Extract the (x, y) coordinate from the center of the cell holding the provided text.  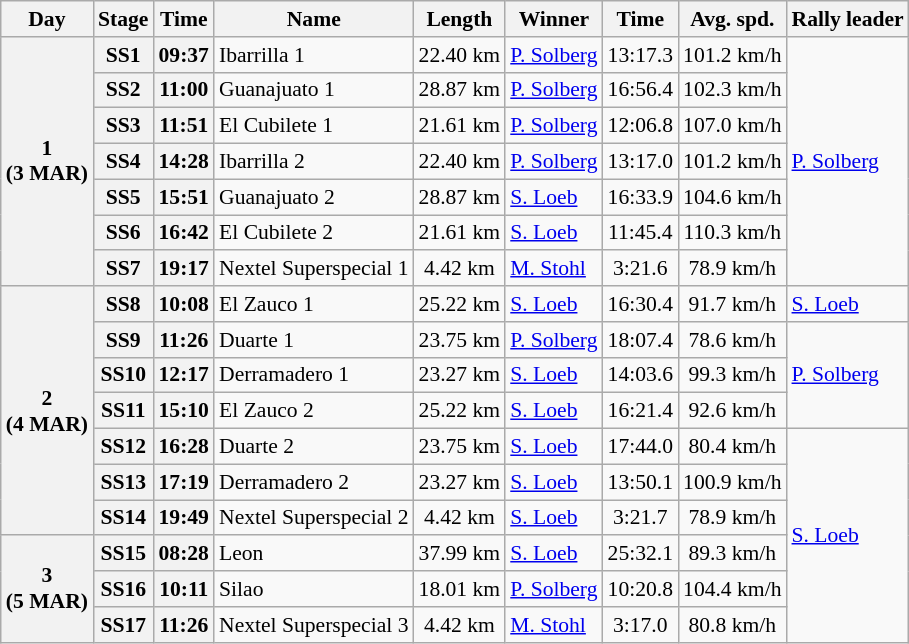
10:11 (183, 589)
SS17 (123, 625)
92.6 km/h (732, 411)
15:51 (183, 197)
Rally leader (847, 19)
09:37 (183, 55)
16:21.4 (640, 411)
17:19 (183, 482)
15:10 (183, 411)
11:45.4 (640, 233)
El Zauco 1 (314, 304)
16:28 (183, 447)
1 (3 MAR) (47, 162)
3:17.0 (640, 625)
SS9 (123, 340)
89.3 km/h (732, 554)
SS11 (123, 411)
37.99 km (460, 554)
17:44.0 (640, 447)
SS8 (123, 304)
Derramadero 1 (314, 375)
SS10 (123, 375)
11:00 (183, 90)
13:17.0 (640, 162)
El Cubilete 2 (314, 233)
16:56.4 (640, 90)
SS15 (123, 554)
Ibarrilla 1 (314, 55)
25:32.1 (640, 554)
10:08 (183, 304)
SS4 (123, 162)
El Cubilete 1 (314, 126)
Length (460, 19)
16:30.4 (640, 304)
Derramadero 2 (314, 482)
2 (4 MAR) (47, 410)
12:06.8 (640, 126)
104.6 km/h (732, 197)
Name (314, 19)
19:17 (183, 269)
SS12 (123, 447)
08:28 (183, 554)
14:03.6 (640, 375)
El Zauco 2 (314, 411)
102.3 km/h (732, 90)
Nextel Superspecial 1 (314, 269)
Duarte 2 (314, 447)
104.4 km/h (732, 589)
80.8 km/h (732, 625)
3:21.6 (640, 269)
Day (47, 19)
91.7 km/h (732, 304)
18:07.4 (640, 340)
3 (5 MAR) (47, 590)
SS6 (123, 233)
Duarte 1 (314, 340)
19:49 (183, 518)
Nextel Superspecial 2 (314, 518)
3:21.7 (640, 518)
12:17 (183, 375)
SS7 (123, 269)
18.01 km (460, 589)
Winner (554, 19)
10:20.8 (640, 589)
Leon (314, 554)
Silao (314, 589)
Guanajuato 2 (314, 197)
13:50.1 (640, 482)
16:42 (183, 233)
SS1 (123, 55)
14:28 (183, 162)
Ibarrilla 2 (314, 162)
Avg. spd. (732, 19)
SS5 (123, 197)
SS2 (123, 90)
11:51 (183, 126)
SS14 (123, 518)
Stage (123, 19)
100.9 km/h (732, 482)
SS3 (123, 126)
SS16 (123, 589)
99.3 km/h (732, 375)
16:33.9 (640, 197)
110.3 km/h (732, 233)
SS13 (123, 482)
78.6 km/h (732, 340)
13:17.3 (640, 55)
Guanajuato 1 (314, 90)
107.0 km/h (732, 126)
Nextel Superspecial 3 (314, 625)
80.4 km/h (732, 447)
